Output the (x, y) coordinate of the center of the cell containing the given text.  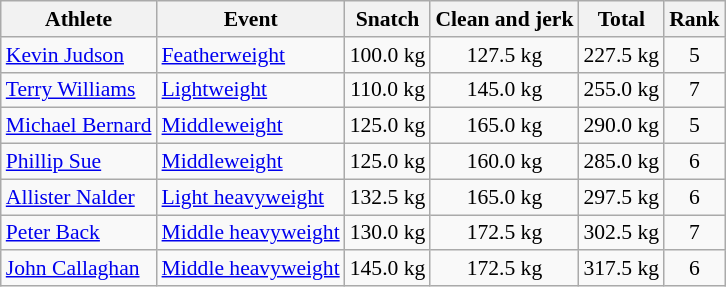
302.5 kg (621, 233)
Terry Williams (79, 90)
110.0 kg (388, 90)
Snatch (388, 19)
Allister Nalder (79, 197)
Phillip Sue (79, 162)
100.0 kg (388, 55)
Featherweight (251, 55)
Peter Back (79, 233)
255.0 kg (621, 90)
132.5 kg (388, 197)
290.0 kg (621, 126)
Michael Bernard (79, 126)
Light heavyweight (251, 197)
Lightweight (251, 90)
227.5 kg (621, 55)
160.0 kg (504, 162)
Clean and jerk (504, 19)
Event (251, 19)
Total (621, 19)
297.5 kg (621, 197)
John Callaghan (79, 269)
317.5 kg (621, 269)
Athlete (79, 19)
130.0 kg (388, 233)
285.0 kg (621, 162)
Rank (694, 19)
Kevin Judson (79, 55)
127.5 kg (504, 55)
